Locate the cell with the specified text and output its (X, Y) center coordinate. 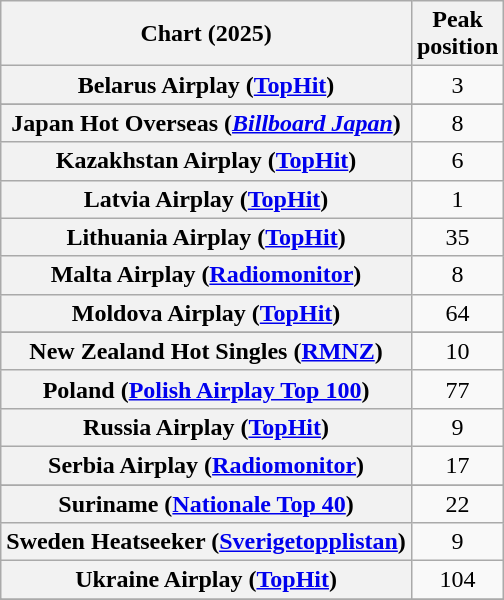
Latvia Airplay (TopHit) (206, 199)
104 (457, 580)
Poland (Polish Airplay Top 100) (206, 389)
Russia Airplay (TopHit) (206, 427)
64 (457, 313)
22 (457, 503)
3 (457, 85)
Peakposition (457, 34)
77 (457, 389)
Japan Hot Overseas (Billboard Japan) (206, 123)
Kazakhstan Airplay (TopHit) (206, 161)
Moldova Airplay (TopHit) (206, 313)
Ukraine Airplay (TopHit) (206, 580)
1 (457, 199)
Suriname (Nationale Top 40) (206, 503)
Belarus Airplay (TopHit) (206, 85)
6 (457, 161)
Lithuania Airplay (TopHit) (206, 237)
Chart (2025) (206, 34)
Sweden Heatseeker (Sverigetopplistan) (206, 542)
10 (457, 351)
Serbia Airplay (Radiomonitor) (206, 465)
Malta Airplay (Radiomonitor) (206, 275)
17 (457, 465)
35 (457, 237)
New Zealand Hot Singles (RMNZ) (206, 351)
